Identify which cell holds the provided text, then report its (X, Y) central coordinate. 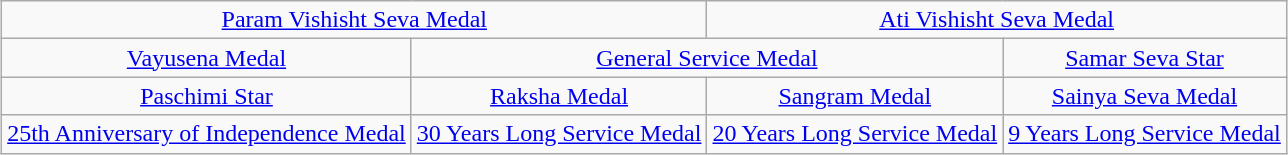
Paschimi Star (207, 96)
Sangram Medal (855, 96)
Samar Seva Star (1145, 58)
Param Vishisht Seva Medal (354, 20)
Sainya Seva Medal (1145, 96)
Raksha Medal (559, 96)
9 Years Long Service Medal (1145, 134)
30 Years Long Service Medal (559, 134)
Ati Vishisht Seva Medal (996, 20)
General Service Medal (706, 58)
Vayusena Medal (207, 58)
20 Years Long Service Medal (855, 134)
25th Anniversary of Independence Medal (207, 134)
